Capture the cell that displays the provided text and extract its [x, y] central coordinate. 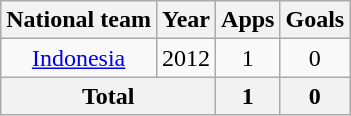
Total [108, 96]
Indonesia [79, 58]
Goals [315, 20]
Apps [248, 20]
Year [186, 20]
2012 [186, 58]
National team [79, 20]
